Return the (x, y) coordinate for the center point of the cell that contains the specified text.  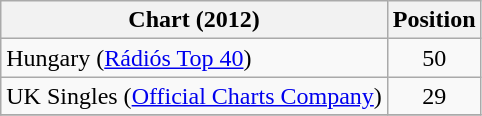
Hungary (Rádiós Top 40) (194, 58)
Position (434, 20)
50 (434, 58)
UK Singles (Official Charts Company) (194, 96)
Chart (2012) (194, 20)
29 (434, 96)
